Find where the given text appears and provide that cell's center as [X, Y] coordinate. 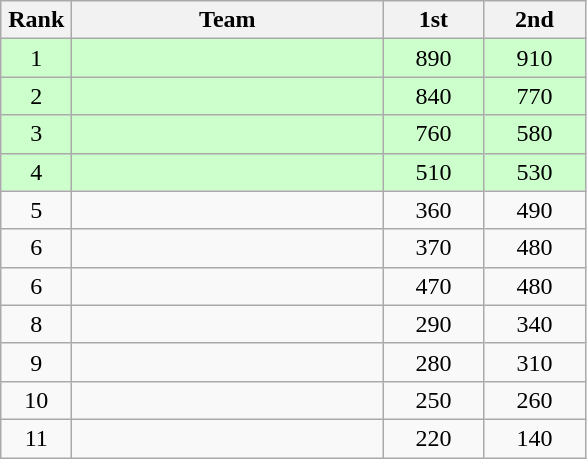
580 [534, 134]
260 [534, 400]
280 [434, 362]
Rank [36, 20]
910 [534, 58]
2nd [534, 20]
4 [36, 172]
220 [434, 438]
840 [434, 96]
530 [534, 172]
5 [36, 210]
140 [534, 438]
11 [36, 438]
1 [36, 58]
490 [534, 210]
3 [36, 134]
10 [36, 400]
470 [434, 286]
360 [434, 210]
510 [434, 172]
370 [434, 248]
340 [534, 324]
9 [36, 362]
290 [434, 324]
8 [36, 324]
770 [534, 96]
2 [36, 96]
760 [434, 134]
250 [434, 400]
890 [434, 58]
1st [434, 20]
310 [534, 362]
Team [228, 20]
